Locate the cell with the specified text and output its (x, y) center coordinate. 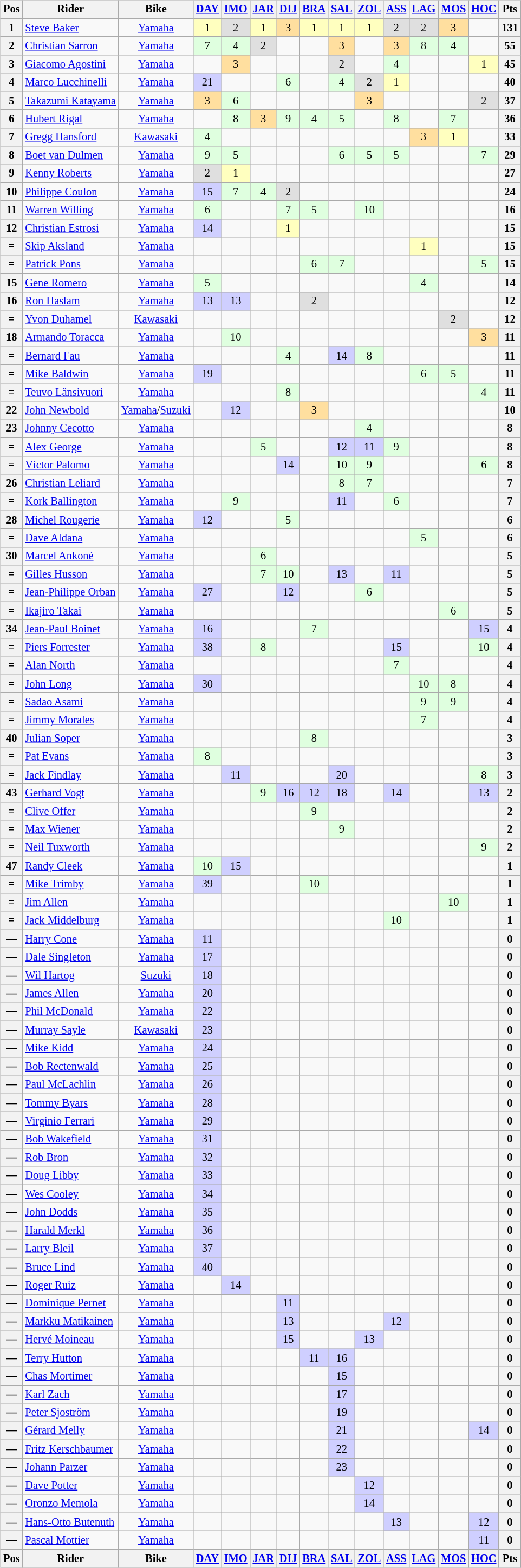
Virginio Ferrari (70, 1121)
Yamaha/Suzuki (156, 410)
Pascal Mottier (70, 1540)
Doug Libby (70, 1176)
Gerhard Vogt (70, 793)
Karl Zach (70, 1395)
Patrick Pons (70, 265)
Max Wiener (70, 829)
Sadao Asami (70, 702)
Wil Hartog (70, 975)
Steve Baker (70, 28)
John Long (70, 684)
Peter Sjoström (70, 1413)
Clive Offer (70, 812)
Mike Trimby (70, 884)
Tommy Byars (70, 1103)
Víctor Palomo (70, 465)
55 (510, 46)
32 (207, 1158)
Piers Forrester (70, 648)
Oronzo Memola (70, 1504)
Takazumi Katayama (70, 101)
Jean-Paul Boinet (70, 629)
Christian Estrosi (70, 228)
John Newbold (70, 410)
Christian Leliard (70, 484)
Paul McLachlin (70, 1084)
Suzuki (156, 975)
Harald Merkl (70, 1231)
Alex George (70, 447)
Marcel Ankoné (70, 556)
John Dodds (70, 1212)
Gregg Hansford (70, 137)
Ikajiro Takai (70, 611)
Mike Kidd (70, 1048)
Christian Sarron (70, 46)
Phil McDonald (70, 1012)
Harry Cone (70, 939)
Roger Ruiz (70, 1285)
38 (207, 648)
131 (510, 28)
Murray Sayle (70, 1030)
Jack Findlay (70, 775)
Bob Rectenwald (70, 1067)
Ron Haslam (70, 301)
Larry Bleil (70, 1249)
39 (207, 884)
Bruce Lind (70, 1267)
31 (207, 1139)
Julian Soper (70, 739)
Hubert Rigal (70, 119)
Kenny Roberts (70, 174)
47 (11, 866)
Wes Cooley (70, 1194)
Skip Aksland (70, 246)
Johnny Cecotto (70, 429)
Gilles Husson (70, 574)
Marco Lucchinelli (70, 82)
Pat Evans (70, 757)
Terry Hutton (70, 1358)
Jack Middelburg (70, 920)
Armando Toracca (70, 337)
Gérard Melly (70, 1431)
43 (11, 793)
Rob Bron (70, 1158)
45 (510, 64)
Jim Allen (70, 903)
Michel Rougerie (70, 520)
Boet van Dulmen (70, 155)
Yvon Duhamel (70, 319)
Dominique Pernet (70, 1303)
Neil Tuxworth (70, 848)
Bob Wakefield (70, 1139)
Giacomo Agostini (70, 64)
Randy Cleek (70, 866)
35 (207, 1212)
Dale Singleton (70, 957)
James Allen (70, 994)
Mike Baldwin (70, 374)
25 (207, 1067)
Hans-Otto Butenuth (70, 1522)
Markku Matikainen (70, 1322)
Jean-Philippe Orban (70, 593)
Teuvo Länsivuori (70, 392)
Dave Aldana (70, 538)
Fritz Kerschbaumer (70, 1449)
Gene Romero (70, 283)
Kork Ballington (70, 501)
Philippe Coulon (70, 192)
Chas Mortimer (70, 1376)
Johann Parzer (70, 1467)
Dave Potter (70, 1486)
Bernard Fau (70, 356)
Warren Willing (70, 210)
Jimmy Morales (70, 720)
Hervé Moineau (70, 1340)
Alan North (70, 665)
